Output the [x, y] coordinate of the center of the cell containing the given text.  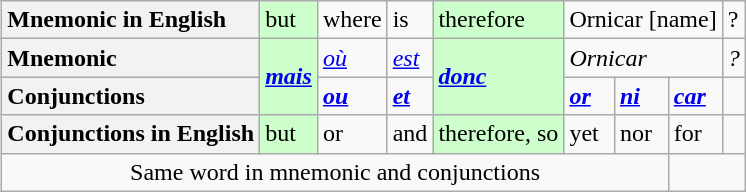
est [410, 58]
où [352, 58]
Conjunctions [131, 96]
donc [498, 77]
yet [590, 134]
et [410, 96]
Conjunctions in English [131, 134]
is [410, 20]
Mnemonic [131, 58]
ou [352, 96]
therefore [498, 20]
for [695, 134]
Mnemonic in English [131, 20]
therefore, so [498, 134]
nor [641, 134]
car [695, 96]
Ornicar [name] [643, 20]
Same word in mnemonic and conjunctions [335, 172]
where [352, 20]
mais [289, 77]
ni [641, 96]
and [410, 134]
Ornicar [643, 58]
